From the cell containing the given text, extract its center point as [x, y] coordinate. 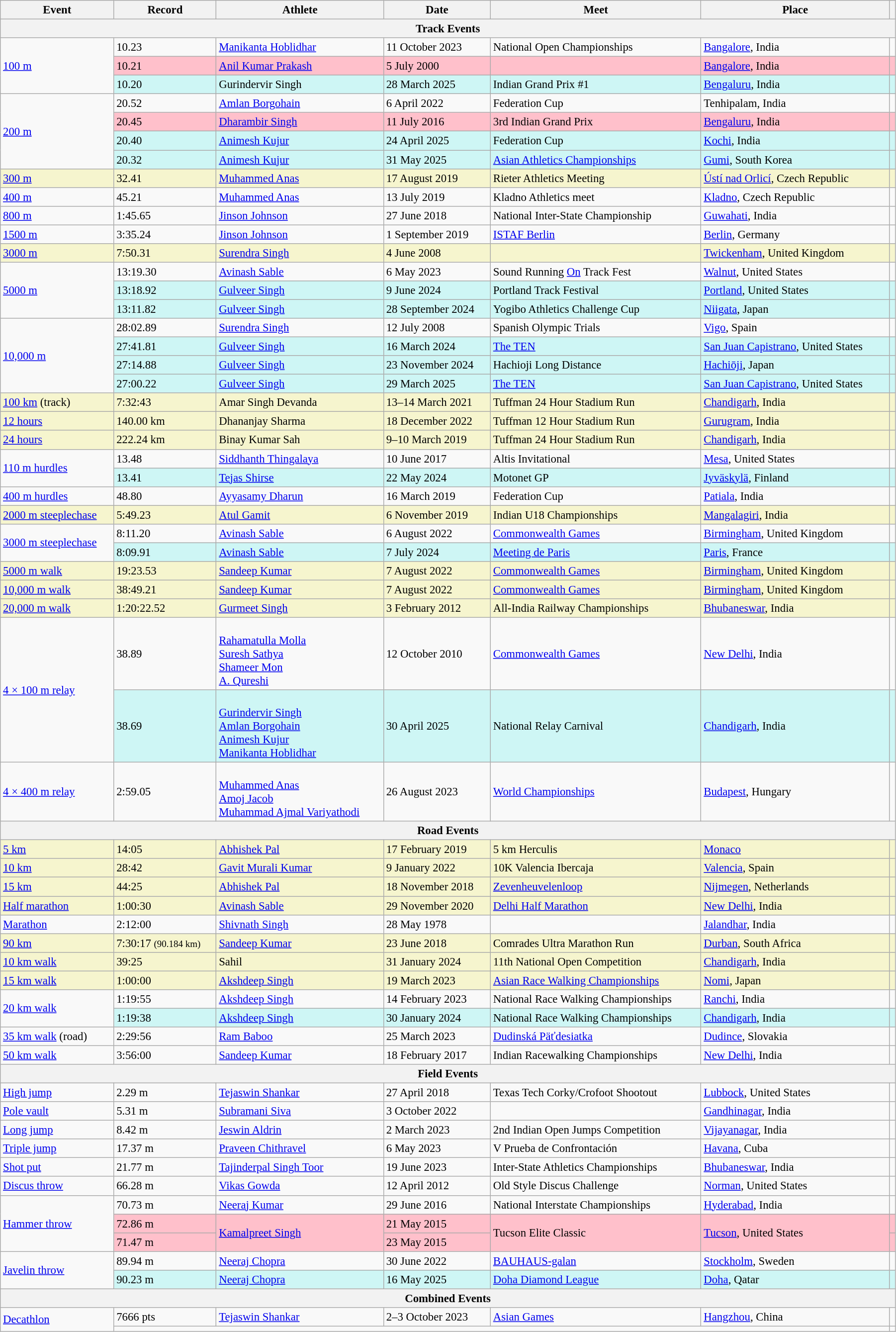
27:00.22 [165, 384]
20 km walk [57, 1009]
Asian Games [596, 1317]
Norman, United States [795, 1186]
200 m [57, 131]
7:30:17 (90.184 km) [165, 943]
9 June 2024 [437, 290]
48.80 [165, 496]
15 km walk [57, 980]
10 km [57, 868]
72.86 m [165, 1224]
28 September 2024 [437, 309]
Ranchi, India [795, 999]
Dudinská Päťdesiatka [596, 1037]
1:19:38 [165, 1018]
4 × 100 m relay [57, 690]
800 m [57, 215]
Valencia, Spain [795, 868]
10.23 [165, 47]
Paris, France [795, 552]
2:12:00 [165, 924]
Berlin, Germany [795, 234]
38.69 [165, 726]
9–10 March 2019 [437, 440]
Ram Baboo [300, 1037]
Athlete [300, 10]
26 August 2023 [437, 792]
5000 m [57, 290]
Nijmegen, Netherlands [795, 887]
Comrades Ultra Marathon Run [596, 943]
All-India Railway Championships [596, 608]
30 January 2024 [437, 1018]
12 July 2008 [437, 328]
6 November 2019 [437, 515]
National Inter-State Championship [596, 215]
13:11.82 [165, 309]
1:20:22.52 [165, 608]
15 km [57, 887]
Patiala, India [795, 496]
Gurindervir SinghAmlan BorgohainAnimesh KujurManikanta Hoblidhar [300, 726]
6 August 2022 [437, 534]
5 July 2000 [437, 66]
45.21 [165, 197]
13 July 2019 [437, 197]
5000 m walk [57, 571]
Atul Gamit [300, 515]
Manikanta Hoblidhar [300, 47]
3:35.24 [165, 234]
44:25 [165, 887]
19 March 2023 [437, 980]
BAUHAUS-galan [596, 1261]
Place [795, 10]
12 April 2012 [437, 1186]
Kladno Athletics meet [596, 197]
Dhananjay Sharma [300, 421]
Record [165, 10]
28 May 1978 [437, 924]
2–3 October 2023 [437, 1317]
7666 pts [165, 1317]
2nd Indian Open Jumps Competition [596, 1130]
10K Valencia Ibercaja [596, 868]
Sahil [300, 961]
39:25 [165, 961]
12 hours [57, 421]
Gavit Murali Kumar [300, 868]
National Interstate Championships [596, 1205]
Sound Running On Track Fest [596, 272]
27 June 2018 [437, 215]
Rahamatulla MollaSuresh SathyaShameer MonA. Qureshi [300, 654]
16 March 2019 [437, 496]
Hachiōji, Japan [795, 365]
Subramani Siva [300, 1111]
Twickenham, United Kingdom [795, 253]
Mesa, United States [795, 459]
Hammer throw [57, 1224]
23 June 2018 [437, 943]
13.41 [165, 477]
Gurugram, India [795, 421]
Hachioji Long Distance [596, 365]
World Championships [596, 792]
Nomi, Japan [795, 980]
17 August 2019 [437, 178]
28 March 2025 [437, 85]
1 September 2019 [437, 234]
Zevenheuvelenloop [596, 887]
18 February 2017 [437, 1055]
7 July 2024 [437, 552]
Neeraj Kumar [300, 1205]
300 m [57, 178]
Track Events [448, 29]
Binay Kumar Sah [300, 440]
16 March 2024 [437, 347]
89.94 m [165, 1261]
ISTAF Berlin [596, 234]
Lubbock, United States [795, 1093]
28:42 [165, 868]
Guwahati, India [795, 215]
11th National Open Competition [596, 961]
Amar Singh Devanda [300, 402]
23 May 2015 [437, 1242]
Niigata, Japan [795, 309]
High jump [57, 1093]
Tenhipalam, India [795, 103]
Marathon [57, 924]
10 June 2017 [437, 459]
Indian U18 Championships [596, 515]
71.47 m [165, 1242]
Portland Track Festival [596, 290]
70.73 m [165, 1205]
13.48 [165, 459]
Doha, Qatar [795, 1280]
4 June 2008 [437, 253]
38:49.21 [165, 589]
400 m hurdles [57, 496]
35 km walk (road) [57, 1037]
7:50.31 [165, 253]
Shivnath Singh [300, 924]
16 May 2025 [437, 1280]
Gurmeet Singh [300, 608]
20.40 [165, 141]
29 June 2016 [437, 1205]
Vigo, Spain [795, 328]
Anil Kumar Prakash [300, 66]
Meeting de Paris [596, 552]
11 July 2016 [437, 122]
Texas Tech Corky/Crofoot Shootout [596, 1093]
Doha Diamond League [596, 1280]
90.23 m [165, 1280]
Rieter Athletics Meeting [596, 178]
11 October 2023 [437, 47]
Ústí nad Orlicí, Czech Republic [795, 178]
30 June 2022 [437, 1261]
13–14 March 2021 [437, 402]
Indian Grand Prix #1 [596, 85]
50 km walk [57, 1055]
5 km [57, 850]
Portland, United States [795, 290]
19 June 2023 [437, 1167]
3000 m [57, 253]
Praveen Chithravel [300, 1148]
Dudince, Slovakia [795, 1037]
Half marathon [57, 906]
10,000 m [57, 356]
Gurindervir Singh [300, 85]
Spanish Olympic Trials [596, 328]
Gandhinagar, India [795, 1111]
19:23.53 [165, 571]
Vikas Gowda [300, 1186]
3 February 2012 [437, 608]
400 m [57, 197]
7:32:43 [165, 402]
100 km (track) [57, 402]
10 km walk [57, 961]
8.42 m [165, 1130]
2:29:56 [165, 1037]
10,000 m walk [57, 589]
Hyderabad, India [795, 1205]
20.45 [165, 122]
Tejas Shirse [300, 477]
21 May 2015 [437, 1224]
2.29 m [165, 1093]
13:19.30 [165, 272]
Javelin throw [57, 1270]
Tajinderpal Singh Toor [300, 1167]
8:09.91 [165, 552]
20.32 [165, 160]
Delhi Half Marathon [596, 906]
Road Events [448, 831]
Walnut, United States [795, 272]
5.31 m [165, 1111]
29 March 2025 [437, 384]
25 March 2023 [437, 1037]
14 February 2023 [437, 999]
14:05 [165, 850]
8:11.20 [165, 534]
31 January 2024 [437, 961]
66.28 m [165, 1186]
Amlan Borgohain [300, 103]
Old Style Discus Challenge [596, 1186]
Muhammed AnasAmoj JacobMuhammad Ajmal Variyathodi [300, 792]
24 April 2025 [437, 141]
Altis Invitational [596, 459]
90 km [57, 943]
Asian Athletics Championships [596, 160]
5:49.23 [165, 515]
Event [57, 10]
10.20 [165, 85]
Jyväskylä, Finland [795, 477]
13:18.92 [165, 290]
V Prueba de Confrontación [596, 1148]
Pole vault [57, 1111]
Long jump [57, 1130]
29 November 2020 [437, 906]
Budapest, Hungary [795, 792]
Field Events [448, 1074]
Tucson Elite Classic [596, 1233]
Tucson, United States [795, 1233]
National Open Championships [596, 47]
Kladno, Czech Republic [795, 197]
Monaco [795, 850]
222.24 km [165, 440]
Motonet GP [596, 477]
Havana, Cuba [795, 1148]
Asian Race Walking Championships [596, 980]
18 December 2022 [437, 421]
1:00:00 [165, 980]
31 May 2025 [437, 160]
Dharambir Singh [300, 122]
24 hours [57, 440]
27 April 2018 [437, 1093]
Kamalpreet Singh [300, 1233]
140.00 km [165, 421]
Hangzhou, China [795, 1317]
1:45.65 [165, 215]
28:02.89 [165, 328]
17 February 2019 [437, 850]
3000 m steeplechase [57, 543]
22 May 2024 [437, 477]
Mangalagiri, India [795, 515]
20.52 [165, 103]
Inter-State Athletics Championships [596, 1167]
10.21 [165, 66]
Tuffman 12 Hour Stadium Run [596, 421]
Kochi, India [795, 141]
Date [437, 10]
Decathlon [57, 1320]
32.41 [165, 178]
27:41.81 [165, 347]
38.89 [165, 654]
Ayyasamy Dharun [300, 496]
Combined Events [448, 1298]
Jeswin Aldrin [300, 1130]
30 April 2025 [437, 726]
100 m [57, 66]
18 November 2018 [437, 887]
Gumi, South Korea [795, 160]
12 October 2010 [437, 654]
110 m hurdles [57, 468]
Triple jump [57, 1148]
Vijayanagar, India [795, 1130]
1500 m [57, 234]
Siddhanth Thingalaya [300, 459]
3:56:00 [165, 1055]
1:19:55 [165, 999]
2:59.05 [165, 792]
4 × 400 m relay [57, 792]
Durban, South Africa [795, 943]
Jalandhar, India [795, 924]
21.77 m [165, 1167]
2000 m steeplechase [57, 515]
2 March 2023 [437, 1130]
Meet [596, 10]
5 km Herculis [596, 850]
1:00:30 [165, 906]
National Relay Carnival [596, 726]
6 April 2022 [437, 103]
Yogibo Athletics Challenge Cup [596, 309]
17.37 m [165, 1148]
Discus throw [57, 1186]
27:14.88 [165, 365]
Indian Racewalking Championships [596, 1055]
3 October 2022 [437, 1111]
Stockholm, Sweden [795, 1261]
20,000 m walk [57, 608]
23 November 2024 [437, 365]
Shot put [57, 1167]
9 January 2022 [437, 868]
3rd Indian Grand Prix [596, 122]
